Return (X, Y) of the center of cell containing provided text 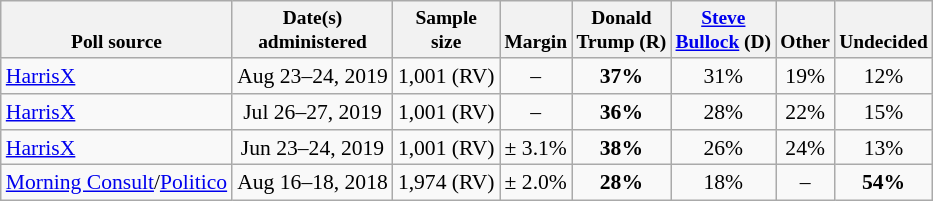
DonaldTrump (R) (622, 30)
36% (622, 112)
± 3.1% (536, 148)
38% (622, 148)
54% (884, 183)
Samplesize (446, 30)
± 2.0% (536, 183)
15% (884, 112)
Date(s)administered (312, 30)
26% (724, 148)
13% (884, 148)
19% (806, 76)
18% (724, 183)
Jul 26–27, 2019 (312, 112)
1,974 (RV) (446, 183)
12% (884, 76)
37% (622, 76)
31% (724, 76)
Morning Consult/Politico (116, 183)
Aug 23–24, 2019 (312, 76)
22% (806, 112)
Poll source (116, 30)
Undecided (884, 30)
Margin (536, 30)
Jun 23–24, 2019 (312, 148)
Other (806, 30)
SteveBullock (D) (724, 30)
24% (806, 148)
Aug 16–18, 2018 (312, 183)
